Determine the [X, Y] coordinate at the center of the cell enclosing the given text.  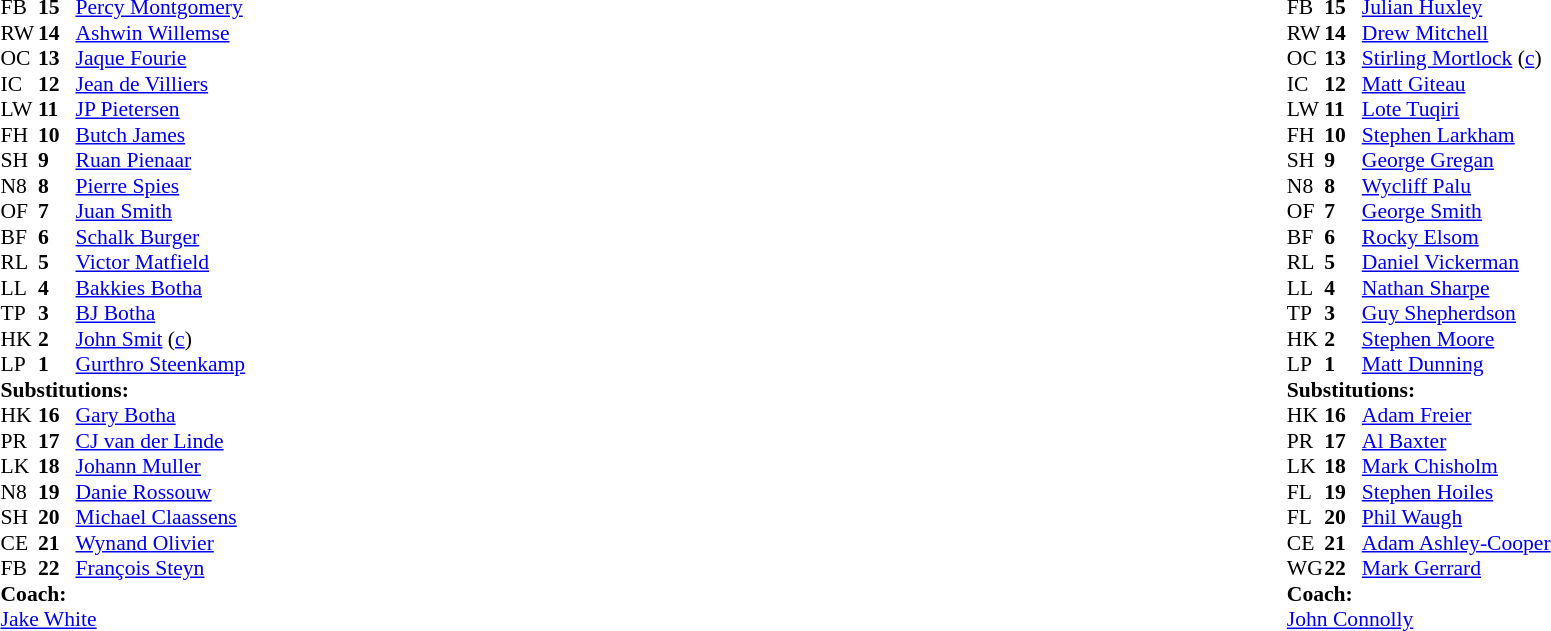
Pierre Spies [161, 186]
Adam Freier [1456, 415]
George Smith [1456, 211]
Johann Muller [161, 467]
Matt Dunning [1456, 365]
Matt Giteau [1456, 84]
Nathan Sharpe [1456, 288]
John Smit (c) [161, 339]
Rocky Elsom [1456, 237]
Drew Mitchell [1456, 33]
Schalk Burger [161, 237]
BJ Botha [161, 313]
Stephen Moore [1456, 339]
Stephen Hoiles [1456, 492]
Danie Rossouw [161, 492]
Jean de Villiers [161, 84]
Adam Ashley-Cooper [1456, 543]
Michael Claassens [161, 517]
Stirling Mortlock (c) [1456, 59]
Wynand Olivier [161, 543]
Stephen Larkham [1456, 135]
Victor Matfield [161, 263]
Mark Chisholm [1456, 467]
Gary Botha [161, 415]
Lote Tuqiri [1456, 109]
Jaque Fourie [161, 59]
Butch James [161, 135]
Al Baxter [1456, 441]
Ashwin Willemse [161, 33]
Wycliff Palu [1456, 186]
Mark Gerrard [1456, 569]
Phil Waugh [1456, 517]
Ruan Pienaar [161, 161]
CJ van der Linde [161, 441]
Daniel Vickerman [1456, 263]
FB [19, 569]
WG [1306, 569]
Gurthro Steenkamp [161, 365]
Guy Shepherdson [1456, 313]
George Gregan [1456, 161]
JP Pietersen [161, 109]
François Steyn [161, 569]
Bakkies Botha [161, 288]
Juan Smith [161, 211]
